Output the [X, Y] coordinate of the center of the cell containing the given text.  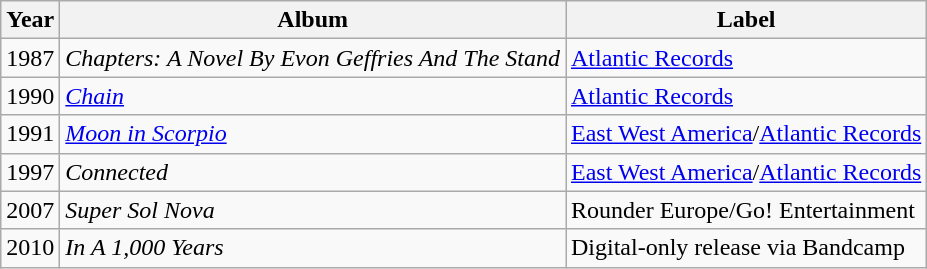
1987 [30, 58]
In A 1,000 Years [313, 248]
2007 [30, 210]
Rounder Europe/Go! Entertainment [746, 210]
Chain [313, 96]
Album [313, 20]
Digital-only release via Bandcamp [746, 248]
2010 [30, 248]
Label [746, 20]
1997 [30, 172]
Super Sol Nova [313, 210]
1991 [30, 134]
Moon in Scorpio [313, 134]
Year [30, 20]
Chapters: A Novel By Evon Geffries And The Stand [313, 58]
1990 [30, 96]
Connected [313, 172]
